Output the (x, y) coordinate of the center of the cell containing the given text.  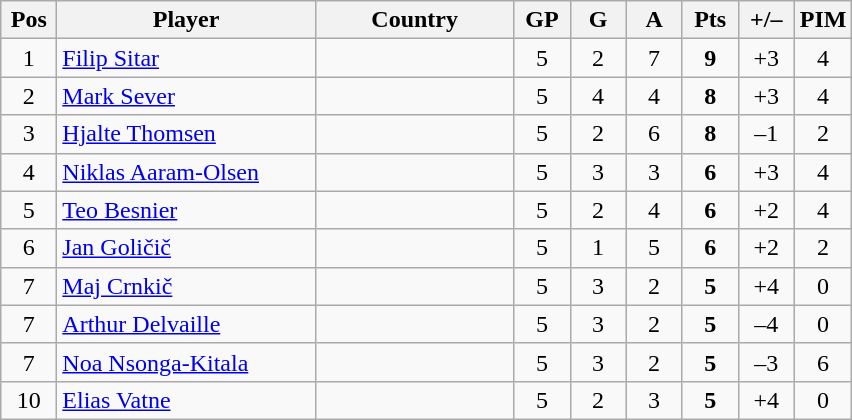
–4 (766, 324)
Maj Crnkič (186, 286)
–1 (766, 134)
Elias Vatne (186, 400)
Niklas Aaram-Olsen (186, 172)
PIM (823, 20)
9 (710, 58)
Jan Goličič (186, 248)
Noa Nsonga-Kitala (186, 362)
Teo Besnier (186, 210)
A (654, 20)
–3 (766, 362)
Mark Sever (186, 96)
Pos (29, 20)
GP (542, 20)
+/– (766, 20)
10 (29, 400)
Hjalte Thomsen (186, 134)
G (598, 20)
Country (414, 20)
Pts (710, 20)
Filip Sitar (186, 58)
Player (186, 20)
Arthur Delvaille (186, 324)
